Provide the [x, y] coordinate of the cell's center where the given text is located.  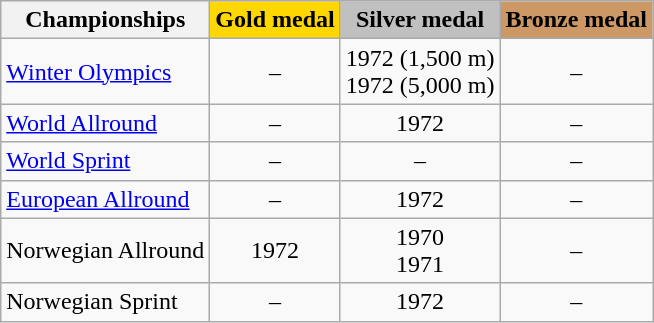
Norwegian Allround [106, 250]
Norwegian Sprint [106, 302]
1972 (1,500 m) 1972 (5,000 m) [420, 72]
Silver medal [420, 20]
Bronze medal [576, 20]
1970 1971 [420, 250]
Championships [106, 20]
World Sprint [106, 161]
World Allround [106, 123]
Gold medal [275, 20]
Winter Olympics [106, 72]
European Allround [106, 199]
